Capture the cell that displays the provided text and extract its [x, y] central coordinate. 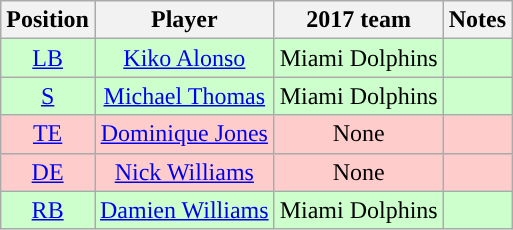
RB [48, 210]
Nick Williams [184, 172]
Kiko Alonso [184, 58]
Dominique Jones [184, 134]
Michael Thomas [184, 96]
TE [48, 134]
Notes [477, 20]
LB [48, 58]
S [48, 96]
Damien Williams [184, 210]
DE [48, 172]
Player [184, 20]
Position [48, 20]
2017 team [358, 20]
